Capture the cell that displays the provided text and extract its (x, y) central coordinate. 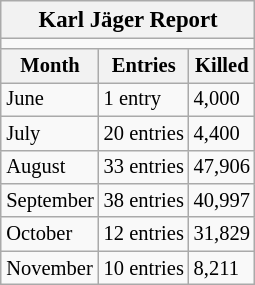
38 entries (144, 201)
47,906 (222, 167)
July (50, 133)
September (50, 201)
31,829 (222, 234)
40,997 (222, 201)
November (50, 268)
8,211 (222, 268)
1 entry (144, 100)
4,000 (222, 100)
Killed (222, 66)
33 entries (144, 167)
12 entries (144, 234)
October (50, 234)
10 entries (144, 268)
Entries (144, 66)
20 entries (144, 133)
Month (50, 66)
August (50, 167)
Karl Jäger Report (128, 20)
June (50, 100)
4,400 (222, 133)
